Scan for the cell matching the given text and deliver its [x, y] coordinate at center. 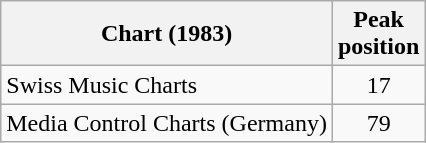
Chart (1983) [167, 34]
17 [378, 85]
79 [378, 123]
Peakposition [378, 34]
Media Control Charts (Germany) [167, 123]
Swiss Music Charts [167, 85]
